Identify which cell holds the provided text, then report its [X, Y] central coordinate. 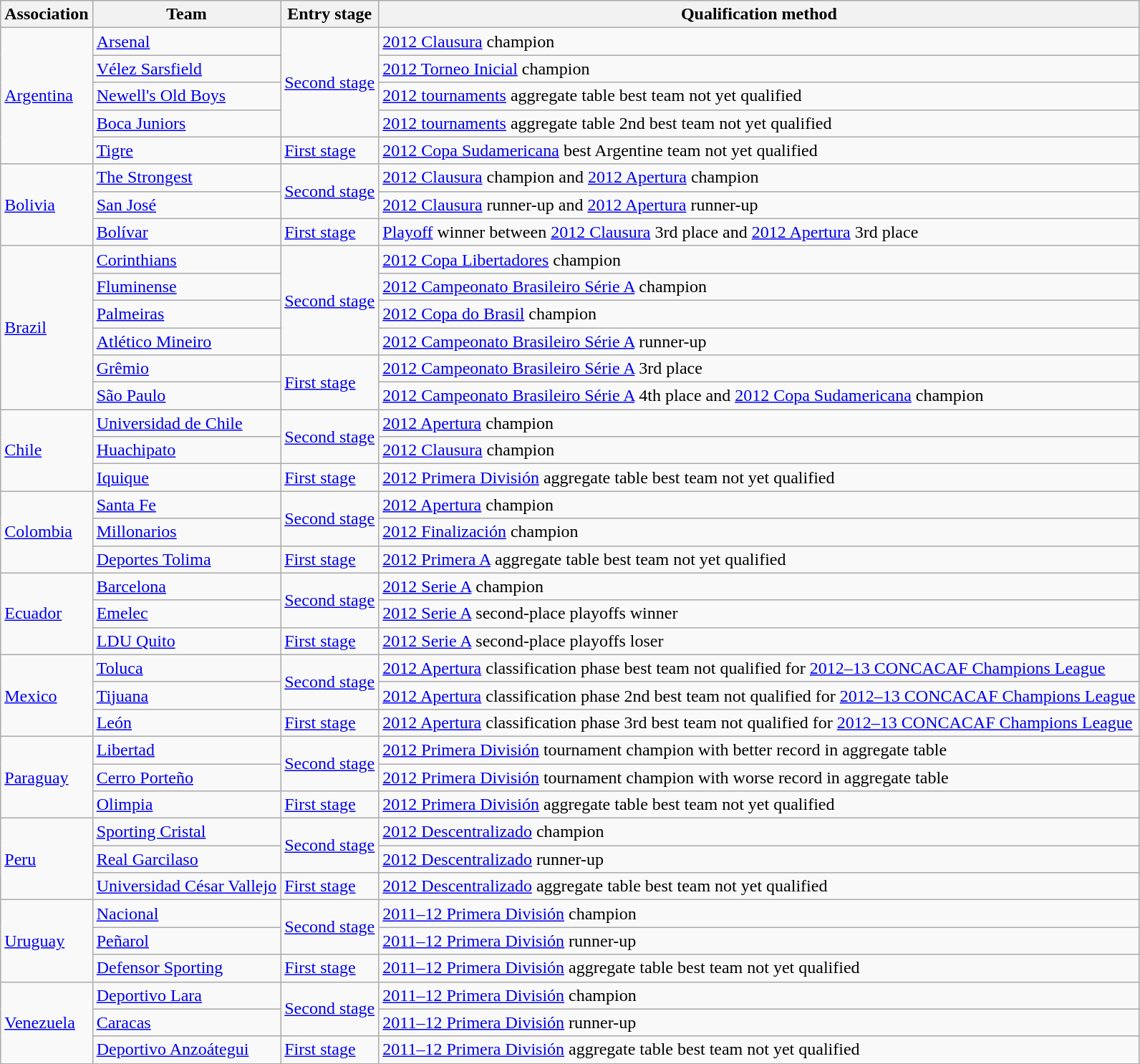
Barcelona [186, 586]
São Paulo [186, 396]
Atlético Mineiro [186, 342]
2012 Campeonato Brasileiro Série A 3rd place [759, 369]
Paraguay [47, 777]
2012 Apertura classification phase 2nd best team not qualified for 2012–13 CONCACAF Champions League [759, 695]
2012 Torneo Inicial champion [759, 69]
Playoff winner between 2012 Clausura 3rd place and 2012 Apertura 3rd place [759, 232]
Huachipato [186, 450]
Deportivo Lara [186, 995]
2012 Copa do Brasil champion [759, 314]
Mexico [47, 695]
Argentina [47, 96]
Grêmio [186, 369]
2012 Primera División tournament champion with worse record in aggregate table [759, 777]
2012 Apertura classification phase best team not qualified for 2012–13 CONCACAF Champions League [759, 668]
2012 Primera A aggregate table best team not yet qualified [759, 559]
Vélez Sarsfield [186, 69]
Boca Juniors [186, 123]
Palmeiras [186, 314]
Arsenal [186, 42]
Bolívar [186, 232]
Chile [47, 450]
2012 Copa Libertadores champion [759, 259]
2012 Apertura classification phase 3rd best team not qualified for 2012–13 CONCACAF Champions League [759, 722]
Universidad César Vallejo [186, 886]
2012 Descentralizado champion [759, 832]
Sporting Cristal [186, 832]
Real Garcilaso [186, 859]
2012 Descentralizado aggregate table best team not yet qualified [759, 886]
The Strongest [186, 178]
Team [186, 14]
Peñarol [186, 941]
2012 Clausura champion and 2012 Apertura champion [759, 178]
Association [47, 14]
Santa Fe [186, 505]
Caracas [186, 1022]
Venezuela [47, 1022]
Nacional [186, 914]
2012 tournaments aggregate table 2nd best team not yet qualified [759, 123]
Universidad de Chile [186, 423]
San José [186, 205]
2012 Finalización champion [759, 532]
Libertad [186, 750]
Cerro Porteño [186, 777]
Qualification method [759, 14]
Brazil [47, 327]
Tigre [186, 150]
LDU Quito [186, 641]
Newell's Old Boys [186, 96]
2012 Clausura runner-up and 2012 Apertura runner-up [759, 205]
Defensor Sporting [186, 968]
2012 Serie A second-place playoffs winner [759, 614]
2012 Campeonato Brasileiro Série A champion [759, 286]
2012 Primera División tournament champion with better record in aggregate table [759, 750]
Millonarios [186, 532]
Fluminense [186, 286]
Uruguay [47, 941]
Iquique [186, 478]
2012 Descentralizado runner-up [759, 859]
Bolivia [47, 205]
Toluca [186, 668]
Emelec [186, 614]
Corinthians [186, 259]
2012 Campeonato Brasileiro Série A 4th place and 2012 Copa Sudamericana champion [759, 396]
Olimpia [186, 805]
Deportes Tolima [186, 559]
Peru [47, 859]
Ecuador [47, 614]
Tijuana [186, 695]
2012 Serie A champion [759, 586]
Colombia [47, 532]
Deportivo Anzoátegui [186, 1050]
2012 tournaments aggregate table best team not yet qualified [759, 96]
2012 Serie A second-place playoffs loser [759, 641]
León [186, 722]
Entry stage [329, 14]
2012 Copa Sudamericana best Argentine team not yet qualified [759, 150]
2012 Campeonato Brasileiro Série A runner-up [759, 342]
